For the text-containing cell, return its midpoint in [x, y] coordinate format. 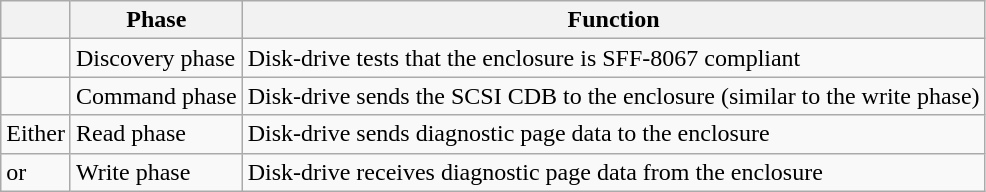
Write phase [156, 172]
Disk-drive tests that the enclosure is SFF-8067 compliant [614, 58]
Disk-drive sends diagnostic page data to the enclosure [614, 134]
Disk-drive sends the SCSI CDB to the enclosure (similar to the write phase) [614, 96]
Either [36, 134]
Discovery phase [156, 58]
or [36, 172]
Disk-drive receives diagnostic page data from the enclosure [614, 172]
Phase [156, 20]
Function [614, 20]
Read phase [156, 134]
Command phase [156, 96]
